Identify which cell holds the provided text, then report its (X, Y) central coordinate. 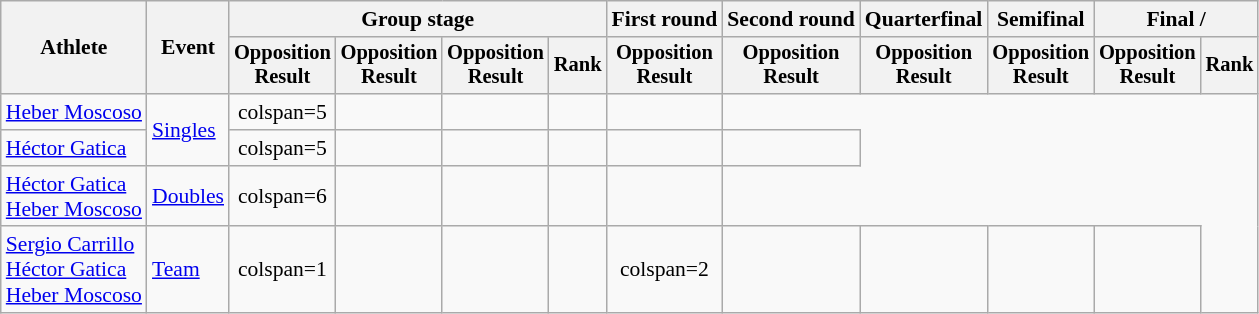
Athlete (74, 48)
Team (188, 270)
Héctor Gatica (74, 148)
Group stage (418, 19)
Second round (791, 19)
Quarterfinal (924, 19)
Sergio CarrilloHéctor GaticaHeber Moscoso (74, 270)
Heber Moscoso (74, 112)
Event (188, 48)
colspan=6 (282, 196)
Semifinal (1040, 19)
Singles (188, 130)
colspan=2 (664, 270)
Héctor GaticaHeber Moscoso (74, 196)
colspan=1 (282, 270)
First round (664, 19)
Final / (1176, 19)
Doubles (188, 196)
